Find where the given text appears and provide that cell's center as (X, Y) coordinate. 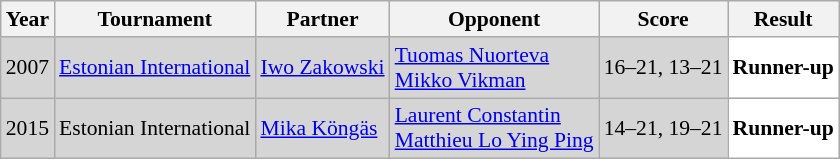
Opponent (494, 19)
14–21, 19–21 (664, 128)
Year (28, 19)
Mika Köngäs (322, 128)
2007 (28, 68)
Score (664, 19)
Tuomas Nuorteva Mikko Vikman (494, 68)
Result (784, 19)
2015 (28, 128)
16–21, 13–21 (664, 68)
Partner (322, 19)
Laurent Constantin Matthieu Lo Ying Ping (494, 128)
Iwo Zakowski (322, 68)
Tournament (154, 19)
